Search for the cell housing the specified text and yield its (x, y) center coordinate. 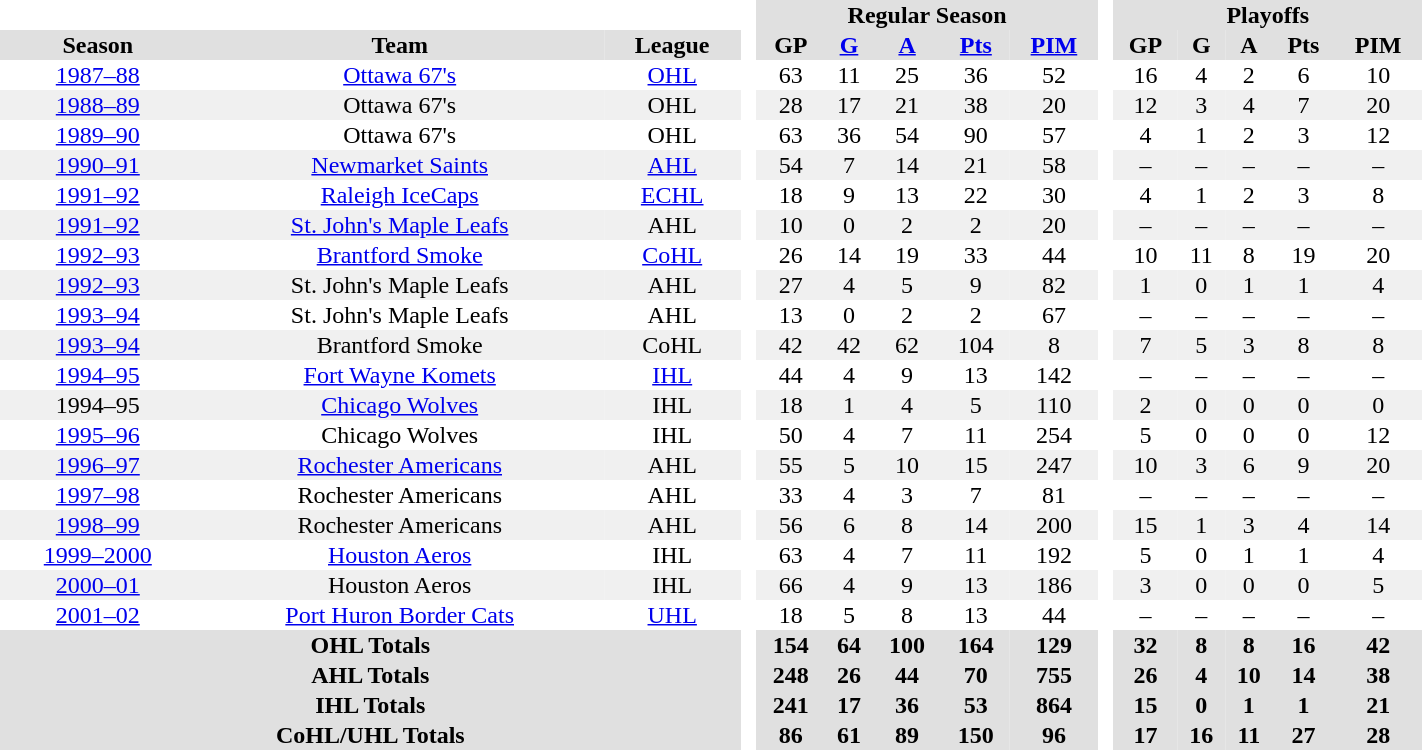
254 (1054, 435)
81 (1054, 495)
192 (1054, 555)
IHL Totals (370, 705)
Regular Season (926, 15)
32 (1146, 645)
1998–99 (98, 525)
67 (1054, 315)
1997–98 (98, 495)
1990–91 (98, 165)
52 (1054, 75)
247 (1054, 465)
AHL Totals (370, 675)
1988–89 (98, 105)
Port Huron Border Cats (400, 615)
League (672, 45)
1996–97 (98, 465)
55 (790, 465)
Newmarket Saints (400, 165)
Season (98, 45)
755 (1054, 675)
89 (908, 735)
UHL (672, 615)
61 (849, 735)
1987–88 (98, 75)
22 (976, 195)
30 (1054, 195)
53 (976, 705)
62 (908, 345)
186 (1054, 585)
66 (790, 585)
70 (976, 675)
58 (1054, 165)
90 (976, 135)
142 (1054, 375)
248 (790, 675)
64 (849, 645)
82 (1054, 285)
241 (790, 705)
2001–02 (98, 615)
110 (1054, 405)
1999–2000 (98, 555)
2000–01 (98, 585)
Fort Wayne Komets (400, 375)
864 (1054, 705)
CoHL/UHL Totals (370, 735)
Playoffs (1268, 15)
96 (1054, 735)
1995–96 (98, 435)
86 (790, 735)
150 (976, 735)
Team (400, 45)
OHL Totals (370, 645)
100 (908, 645)
1989–90 (98, 135)
154 (790, 645)
57 (1054, 135)
200 (1054, 525)
Raleigh IceCaps (400, 195)
164 (976, 645)
ECHL (672, 195)
56 (790, 525)
129 (1054, 645)
50 (790, 435)
104 (976, 345)
25 (908, 75)
